Find where the given text appears and provide that cell's center as (x, y) coordinate. 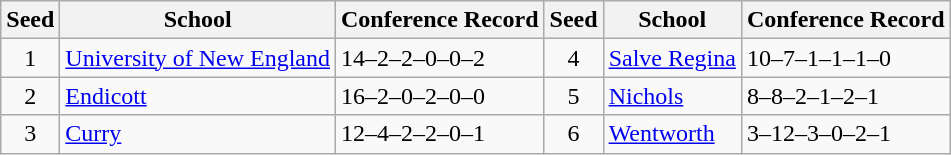
Nichols (672, 96)
Curry (198, 134)
4 (574, 58)
University of New England (198, 58)
3–12–3–0–2–1 (846, 134)
10–7–1–1–1–0 (846, 58)
5 (574, 96)
14–2–2–0–0–2 (440, 58)
1 (30, 58)
6 (574, 134)
16–2–0–2–0–0 (440, 96)
Endicott (198, 96)
3 (30, 134)
8–8–2–1–2–1 (846, 96)
Salve Regina (672, 58)
2 (30, 96)
Wentworth (672, 134)
12–4–2–2–0–1 (440, 134)
